Scan for the cell matching the given text and deliver its (x, y) coordinate at center. 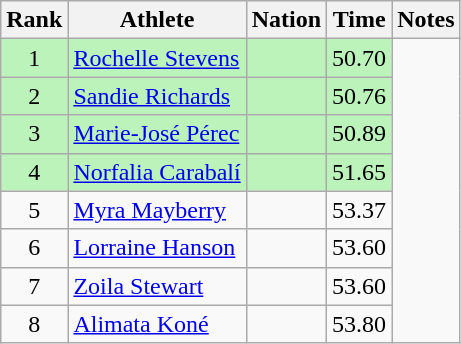
53.80 (360, 324)
Norfalia Carabalí (157, 172)
6 (34, 248)
Rank (34, 20)
Myra Mayberry (157, 210)
Marie-José Pérec (157, 134)
8 (34, 324)
53.37 (360, 210)
7 (34, 286)
50.76 (360, 96)
2 (34, 96)
Athlete (157, 20)
5 (34, 210)
Time (360, 20)
4 (34, 172)
3 (34, 134)
50.70 (360, 58)
51.65 (360, 172)
Notes (426, 20)
50.89 (360, 134)
Sandie Richards (157, 96)
Zoila Stewart (157, 286)
Lorraine Hanson (157, 248)
1 (34, 58)
Alimata Koné (157, 324)
Nation (286, 20)
Rochelle Stevens (157, 58)
